Return the [X, Y] coordinate for the center point of the cell that contains the specified text.  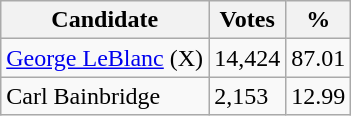
George LeBlanc (X) [105, 58]
14,424 [248, 58]
87.01 [318, 58]
2,153 [248, 96]
% [318, 20]
Carl Bainbridge [105, 96]
Candidate [105, 20]
12.99 [318, 96]
Votes [248, 20]
